Identify which cell holds the provided text, then report its (x, y) central coordinate. 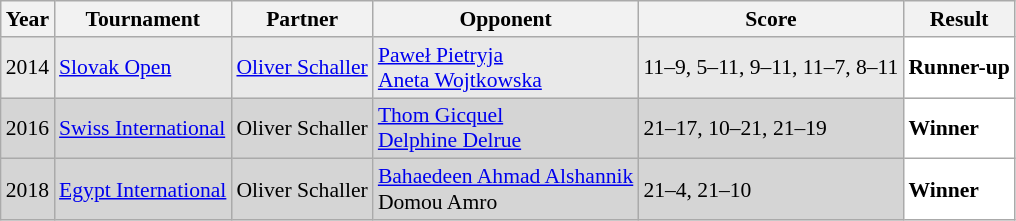
Slovak Open (142, 68)
11–9, 5–11, 9–11, 11–7, 8–11 (770, 68)
Opponent (506, 19)
2018 (28, 190)
Score (770, 19)
Bahaedeen Ahmad Alshannik Domou Amro (506, 190)
2014 (28, 68)
Thom Gicquel Delphine Delrue (506, 128)
Egypt International (142, 190)
Year (28, 19)
Result (958, 19)
Tournament (142, 19)
21–4, 21–10 (770, 190)
Swiss International (142, 128)
2016 (28, 128)
Partner (302, 19)
21–17, 10–21, 21–19 (770, 128)
Runner-up (958, 68)
Paweł Pietryja Aneta Wojtkowska (506, 68)
